For the text-containing cell, return its midpoint in [X, Y] coordinate format. 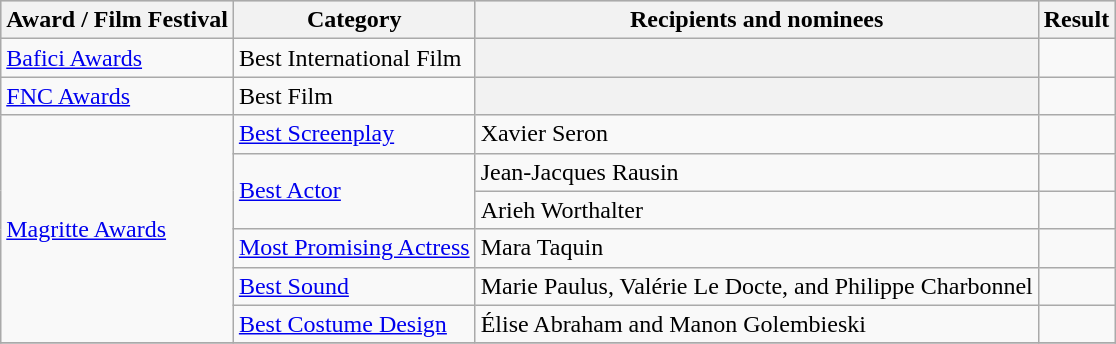
Best Film [354, 96]
Xavier Seron [756, 134]
Category [354, 20]
Marie Paulus, Valérie Le Docte, and Philippe Charbonnel [756, 286]
Recipients and nominees [756, 20]
Result [1076, 20]
Best Sound [354, 286]
Best Costume Design [354, 324]
Best Actor [354, 191]
Arieh Worthalter [756, 210]
Magritte Awards [118, 229]
FNC Awards [118, 96]
Most Promising Actress [354, 248]
Bafici Awards [118, 58]
Mara Taquin [756, 248]
Award / Film Festival [118, 20]
Élise Abraham and Manon Golembieski [756, 324]
Jean-Jacques Rausin [756, 172]
Best Screenplay [354, 134]
Best International Film [354, 58]
